Return the [X, Y] coordinate for the center point of the cell that contains the specified text.  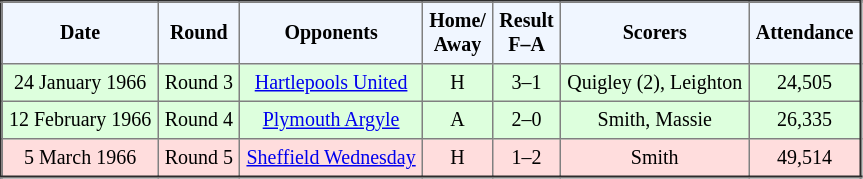
Home/Away [457, 33]
3–1 [527, 83]
Sheffield Wednesday [332, 158]
24 January 1966 [80, 83]
Round 4 [199, 120]
12 February 1966 [80, 120]
Smith [655, 158]
Round [199, 33]
Smith, Massie [655, 120]
Round 3 [199, 83]
Round 5 [199, 158]
2–0 [527, 120]
24,505 [805, 83]
ResultF–A [527, 33]
Quigley (2), Leighton [655, 83]
Plymouth Argyle [332, 120]
Attendance [805, 33]
49,514 [805, 158]
Scorers [655, 33]
1–2 [527, 158]
Date [80, 33]
Opponents [332, 33]
A [457, 120]
26,335 [805, 120]
Hartlepools United [332, 83]
5 March 1966 [80, 158]
